Capture the cell that displays the provided text and extract its [x, y] central coordinate. 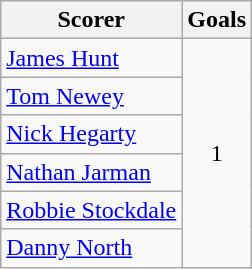
Tom Newey [92, 96]
Nathan Jarman [92, 172]
1 [217, 153]
Nick Hegarty [92, 134]
Scorer [92, 20]
Robbie Stockdale [92, 210]
Goals [217, 20]
James Hunt [92, 58]
Danny North [92, 248]
